Output the [X, Y] coordinate of the center of the cell containing the given text.  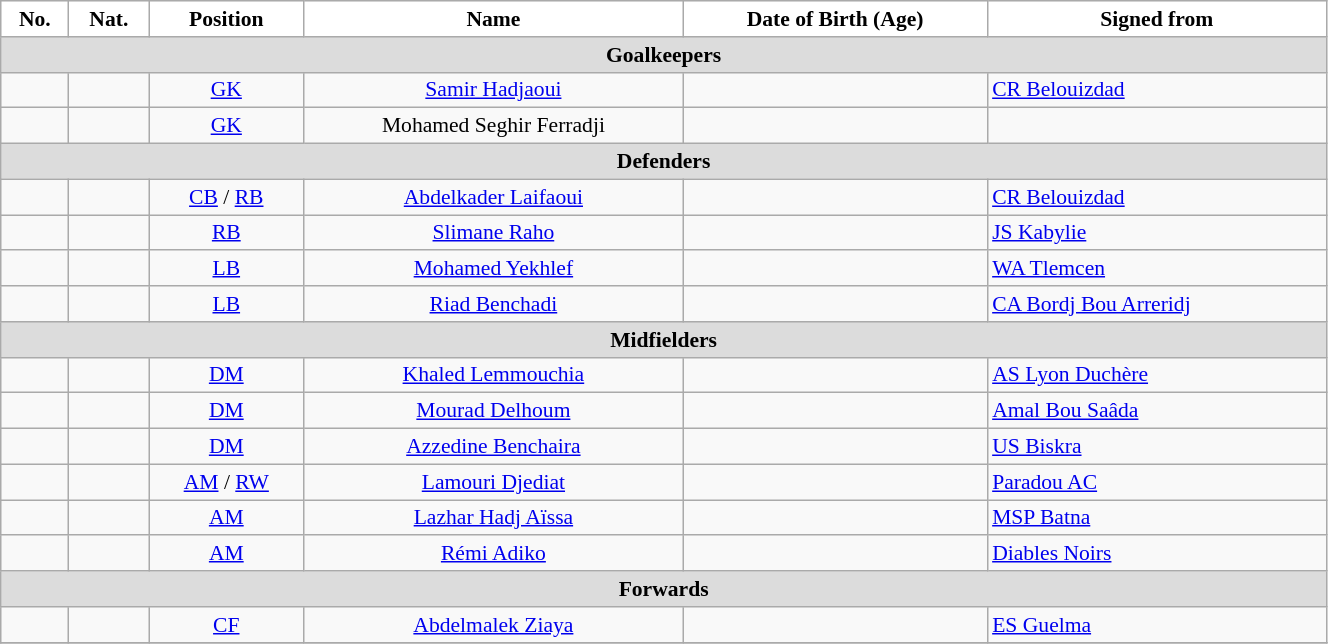
Abdelmalek Ziaya [494, 625]
Mohamed Yekhlef [494, 269]
Azzedine Benchaira [494, 447]
Lazhar Hadj Aïssa [494, 518]
Goalkeepers [664, 55]
Lamouri Djediat [494, 482]
CA Bordj Bou Arreridj [1156, 304]
Midfielders [664, 340]
AM / RW [226, 482]
Diables Noirs [1156, 554]
MSP Batna [1156, 518]
ES Guelma [1156, 625]
CB / RB [226, 197]
Samir Hadjaoui [494, 90]
Position [226, 19]
Date of Birth (Age) [835, 19]
Signed from [1156, 19]
Nat. [109, 19]
Mohamed Seghir Ferradji [494, 126]
Amal Bou Saâda [1156, 411]
Forwards [664, 589]
Slimane Raho [494, 233]
Riad Benchadi [494, 304]
Paradou AC [1156, 482]
JS Kabylie [1156, 233]
CF [226, 625]
AS Lyon Duchère [1156, 375]
Defenders [664, 162]
WA Tlemcen [1156, 269]
Name [494, 19]
Mourad Delhoum [494, 411]
No. [35, 19]
RB [226, 233]
Rémi Adiko [494, 554]
Abdelkader Laifaoui [494, 197]
Khaled Lemmouchia [494, 375]
US Biskra [1156, 447]
